Find where the given text appears and provide that cell's center as (X, Y) coordinate. 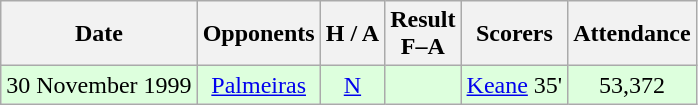
Attendance (632, 34)
53,372 (632, 85)
30 November 1999 (99, 85)
Palmeiras (258, 85)
Keane 35' (514, 85)
H / A (352, 34)
Scorers (514, 34)
Opponents (258, 34)
Date (99, 34)
N (352, 85)
ResultF–A (423, 34)
